Return (x, y) of the center of cell containing provided text 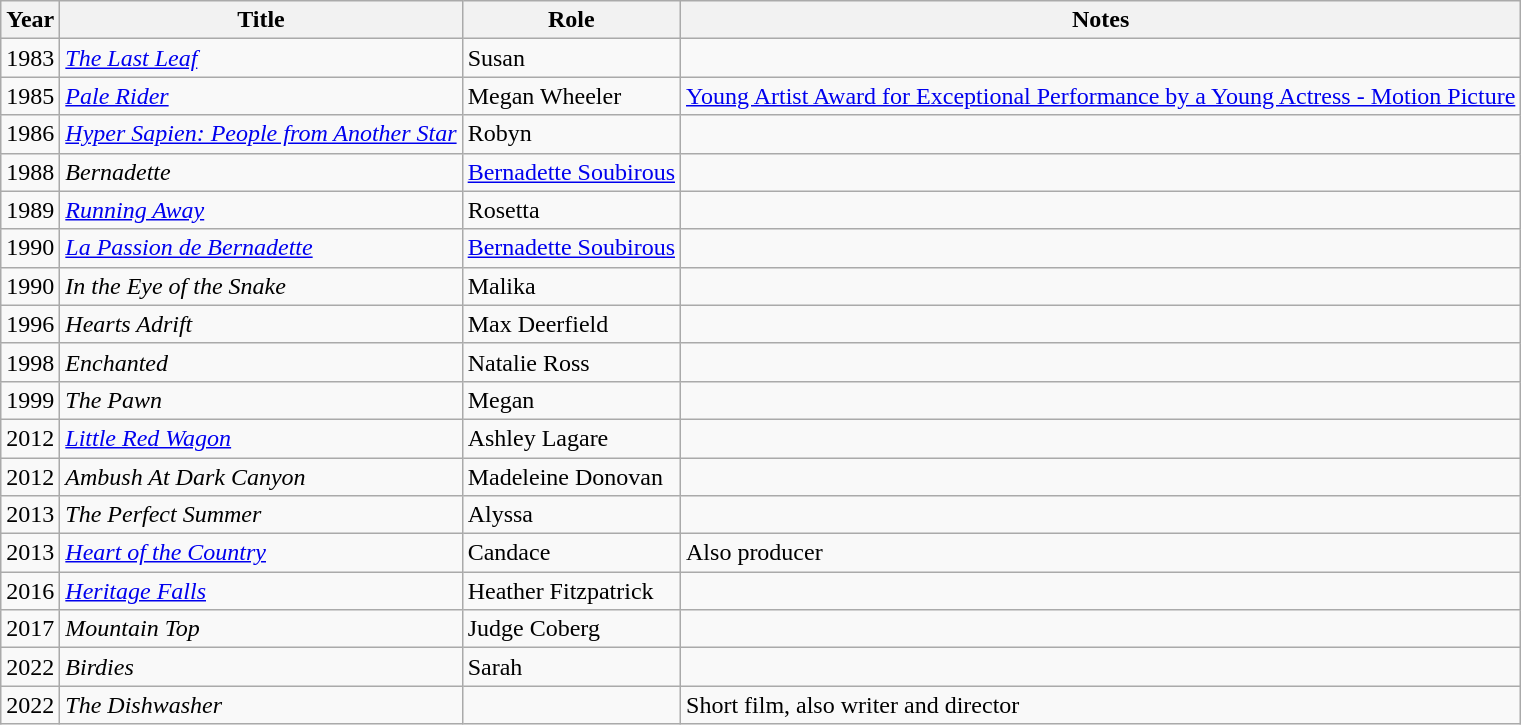
1985 (30, 96)
Ambush At Dark Canyon (261, 477)
Birdies (261, 667)
Judge Coberg (571, 629)
The Pawn (261, 400)
1983 (30, 58)
The Last Leaf (261, 58)
Ashley Lagare (571, 438)
Natalie Ross (571, 362)
Pale Rider (261, 96)
Heart of the Country (261, 553)
Role (571, 20)
Alyssa (571, 515)
1986 (30, 134)
Rosetta (571, 210)
Running Away (261, 210)
Heather Fitzpatrick (571, 591)
2016 (30, 591)
1989 (30, 210)
The Perfect Summer (261, 515)
Madeleine Donovan (571, 477)
1998 (30, 362)
La Passion de Bernadette (261, 248)
The Dishwasher (261, 705)
Candace (571, 553)
Title (261, 20)
In the Eye of the Snake (261, 286)
Megan (571, 400)
Malika (571, 286)
Mountain Top (261, 629)
Megan Wheeler (571, 96)
Hearts Adrift (261, 324)
2017 (30, 629)
1988 (30, 172)
Sarah (571, 667)
Enchanted (261, 362)
Bernadette (261, 172)
Young Artist Award for Exceptional Performance by a Young Actress - Motion Picture (1101, 96)
Year (30, 20)
Short film, also writer and director (1101, 705)
Robyn (571, 134)
Also producer (1101, 553)
Heritage Falls (261, 591)
Notes (1101, 20)
Max Deerfield (571, 324)
Little Red Wagon (261, 438)
1999 (30, 400)
Hyper Sapien: People from Another Star (261, 134)
Susan (571, 58)
1996 (30, 324)
